Return [X, Y] of the center of cell containing provided text 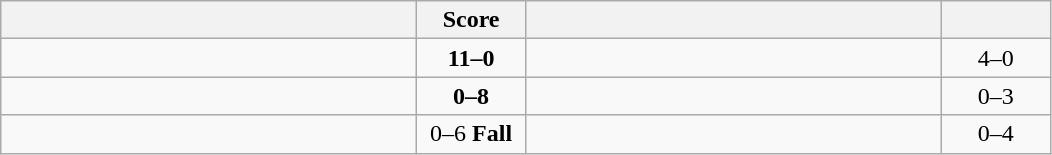
4–0 [996, 58]
0–6 Fall [472, 134]
Score [472, 20]
0–8 [472, 96]
0–4 [996, 134]
0–3 [996, 96]
11–0 [472, 58]
